Scan for the cell matching the given text and deliver its [X, Y] coordinate at center. 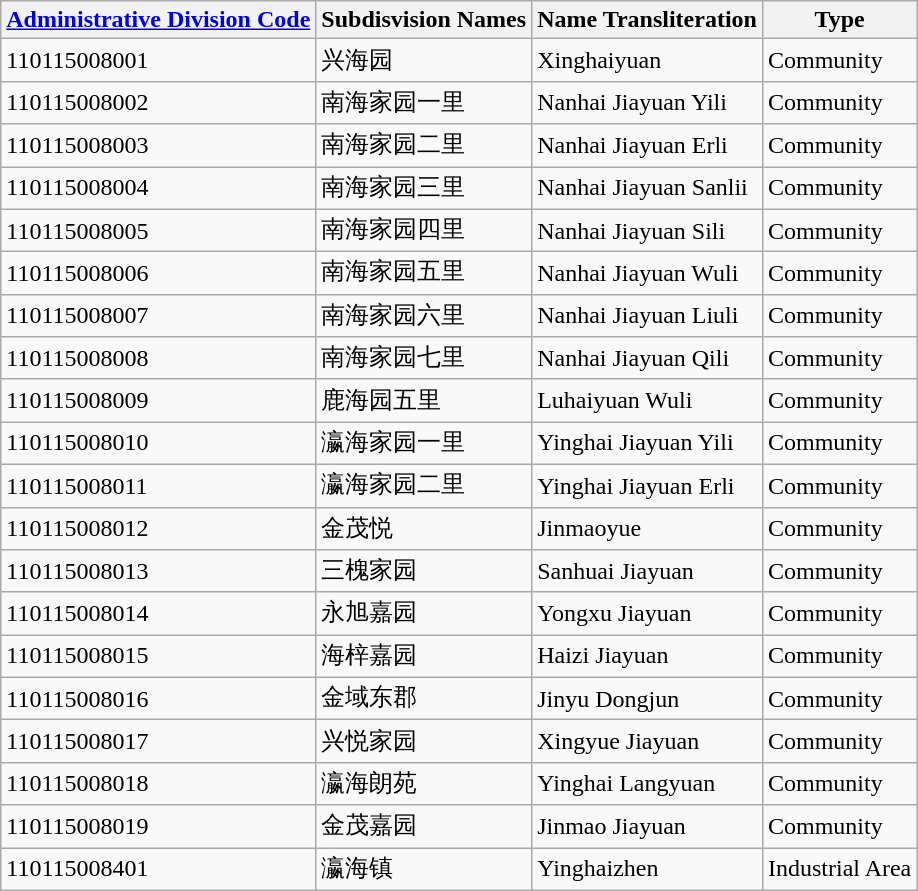
Jinmaoyue [648, 528]
瀛海朗苑 [424, 784]
Haizi Jiayuan [648, 656]
110115008010 [158, 444]
110115008012 [158, 528]
110115008004 [158, 188]
南海家园二里 [424, 146]
鹿海园五里 [424, 400]
金域东郡 [424, 698]
Luhaiyuan Wuli [648, 400]
瀛海家园二里 [424, 486]
Yinghai Jiayuan Erli [648, 486]
110115008019 [158, 826]
Nanhai Jiayuan Sanlii [648, 188]
110115008003 [158, 146]
永旭嘉园 [424, 614]
Yinghaizhen [648, 870]
Type [839, 20]
110115008011 [158, 486]
110115008018 [158, 784]
Jinmao Jiayuan [648, 826]
兴海园 [424, 60]
110115008009 [158, 400]
南海家园三里 [424, 188]
Yinghai Jiayuan Yili [648, 444]
Nanhai Jiayuan Sili [648, 230]
瀛海镇 [424, 870]
Yongxu Jiayuan [648, 614]
110115008008 [158, 358]
南海家园五里 [424, 274]
Nanhai Jiayuan Liuli [648, 316]
110115008005 [158, 230]
南海家园一里 [424, 102]
110115008007 [158, 316]
Industrial Area [839, 870]
110115008016 [158, 698]
110115008001 [158, 60]
Administrative Division Code [158, 20]
Nanhai Jiayuan Wuli [648, 274]
110115008017 [158, 742]
三槐家园 [424, 572]
Nanhai Jiayuan Qili [648, 358]
110115008401 [158, 870]
110115008014 [158, 614]
Yinghai Langyuan [648, 784]
南海家园六里 [424, 316]
Subdisvision Names [424, 20]
Xinghaiyuan [648, 60]
Jinyu Dongjun [648, 698]
Sanhuai Jiayuan [648, 572]
兴悦家园 [424, 742]
海梓嘉园 [424, 656]
110115008013 [158, 572]
金茂悦 [424, 528]
瀛海家园一里 [424, 444]
110115008015 [158, 656]
金茂嘉园 [424, 826]
110115008006 [158, 274]
Name Transliteration [648, 20]
Nanhai Jiayuan Erli [648, 146]
Xingyue Jiayuan [648, 742]
Nanhai Jiayuan Yili [648, 102]
南海家园四里 [424, 230]
110115008002 [158, 102]
南海家园七里 [424, 358]
